Pinpoint the cell where the given text exists, returning its [x, y] midpoint coordinate. 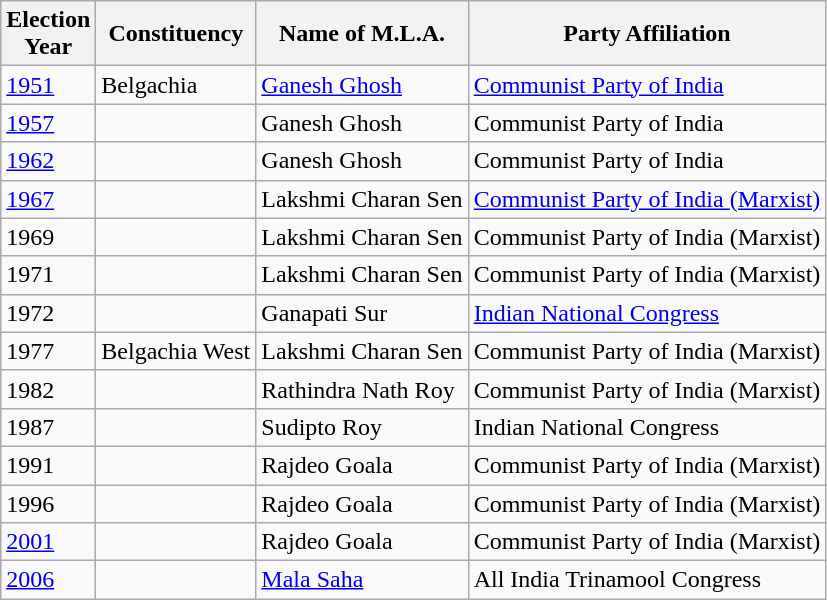
Ganapati Sur [362, 313]
Party Affiliation [647, 34]
1977 [48, 351]
1991 [48, 465]
Belgachia [176, 85]
1972 [48, 313]
All India Trinamool Congress [647, 580]
1969 [48, 237]
1971 [48, 275]
Sudipto Roy [362, 427]
1962 [48, 161]
1982 [48, 389]
1996 [48, 503]
Belgachia West [176, 351]
2006 [48, 580]
Constituency [176, 34]
Name of M.L.A. [362, 34]
1967 [48, 199]
Election Year [48, 34]
Rathindra Nath Roy [362, 389]
1957 [48, 123]
Mala Saha [362, 580]
1987 [48, 427]
2001 [48, 542]
1951 [48, 85]
